For the text-containing cell, return its midpoint in (x, y) coordinate format. 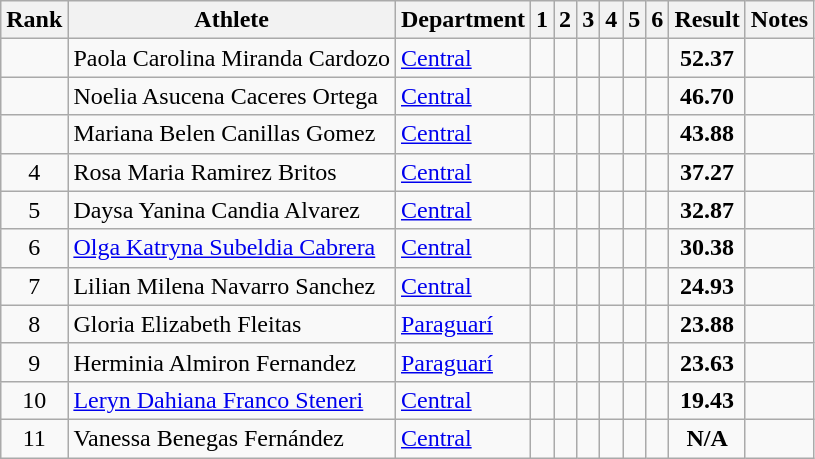
Rank (34, 20)
23.88 (707, 324)
1 (542, 20)
8 (34, 324)
Paola Carolina Miranda Cardozo (232, 58)
3 (588, 20)
32.87 (707, 210)
Mariana Belen Canillas Gomez (232, 134)
10 (34, 400)
Athlete (232, 20)
43.88 (707, 134)
7 (34, 286)
23.63 (707, 362)
11 (34, 438)
Leryn Dahiana Franco Steneri (232, 400)
N/A (707, 438)
Herminia Almiron Fernandez (232, 362)
Olga Katryna Subeldia Cabrera (232, 248)
Notes (779, 20)
2 (566, 20)
37.27 (707, 172)
Daysa Yanina Candia Alvarez (232, 210)
46.70 (707, 96)
Result (707, 20)
9 (34, 362)
Noelia Asucena Caceres Ortega (232, 96)
Rosa Maria Ramirez Britos (232, 172)
52.37 (707, 58)
Department (462, 20)
Lilian Milena Navarro Sanchez (232, 286)
Gloria Elizabeth Fleitas (232, 324)
30.38 (707, 248)
24.93 (707, 286)
Vanessa Benegas Fernández (232, 438)
19.43 (707, 400)
